Extract the [X, Y] coordinate from the center of the cell holding the provided text.  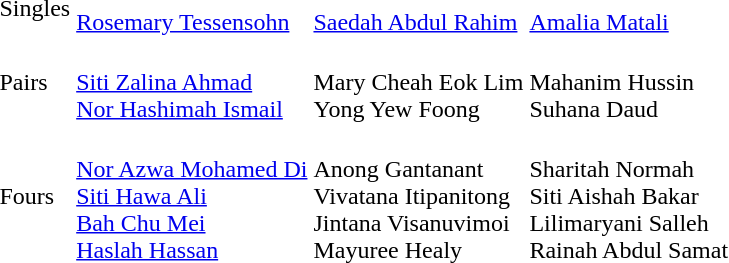
Siti Zalina AhmadNor Hashimah Ismail [192, 82]
Mary Cheah Eok LimYong Yew Foong [418, 82]
